Find where the given text appears and provide that cell's center as [x, y] coordinate. 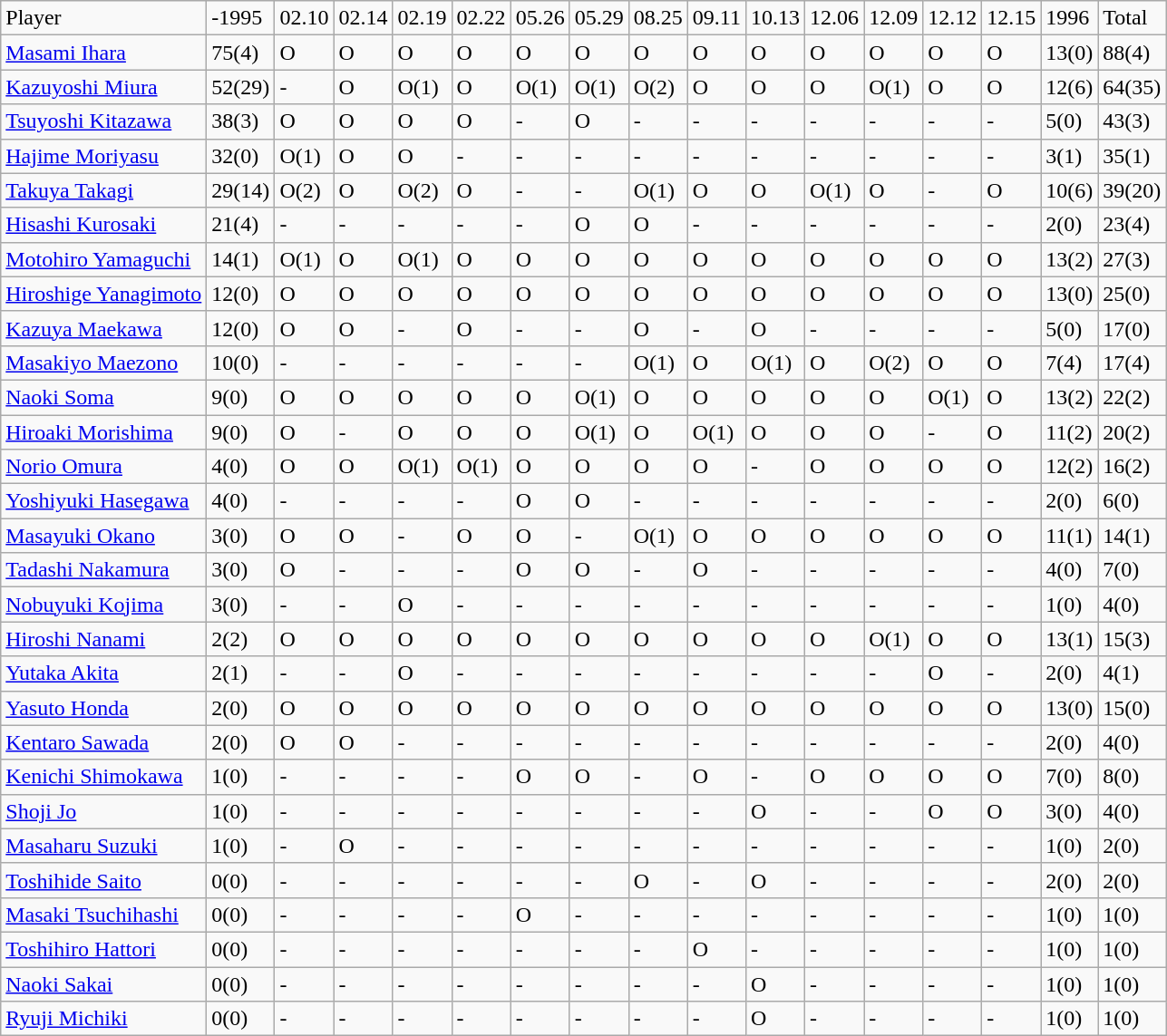
15(3) [1132, 639]
09.11 [716, 18]
3(1) [1070, 156]
Masayuki Okano [103, 536]
Toshihide Saito [103, 880]
Kazuyoshi Miura [103, 87]
29(14) [241, 190]
-1995 [241, 18]
Yoshiyuki Hasegawa [103, 501]
Hisashi Kurosaki [103, 225]
23(4) [1132, 225]
2(2) [241, 639]
10(6) [1070, 190]
11(1) [1070, 536]
Kazuya Maekawa [103, 328]
21(4) [241, 225]
Kenichi Shimokawa [103, 777]
Ryuji Michiki [103, 1019]
Kentaro Sawada [103, 742]
Takuya Takagi [103, 190]
Tadashi Nakamura [103, 570]
Masami Ihara [103, 53]
08.25 [658, 18]
7(4) [1070, 363]
75(4) [241, 53]
20(2) [1132, 432]
Nobuyuki Kojima [103, 605]
38(3) [241, 121]
Naoki Sakai [103, 983]
Naoki Soma [103, 397]
Hiroaki Morishima [103, 432]
02.14 [363, 18]
52(29) [241, 87]
15(0) [1132, 708]
Tsuyoshi Kitazawa [103, 121]
12.12 [952, 18]
10.13 [774, 18]
8(0) [1132, 777]
27(3) [1132, 259]
16(2) [1132, 467]
2(1) [241, 673]
12(2) [1070, 467]
05.26 [540, 18]
Norio Omura [103, 467]
32(0) [241, 156]
Masaharu Suzuki [103, 846]
Motohiro Yamaguchi [103, 259]
35(1) [1132, 156]
88(4) [1132, 53]
Player [103, 18]
25(0) [1132, 294]
12(6) [1070, 87]
Hiroshi Nanami [103, 639]
17(4) [1132, 363]
13(1) [1070, 639]
39(20) [1132, 190]
11(2) [1070, 432]
Total [1132, 18]
22(2) [1132, 397]
12.15 [1012, 18]
Shoji Jo [103, 811]
Yasuto Honda [103, 708]
6(0) [1132, 501]
Masakiyo Maezono [103, 363]
4(1) [1132, 673]
02.22 [481, 18]
05.29 [598, 18]
Hiroshige Yanagimoto [103, 294]
02.19 [423, 18]
12.06 [834, 18]
17(0) [1132, 328]
43(3) [1132, 121]
Toshihiro Hattori [103, 949]
12.09 [894, 18]
Masaki Tsuchihashi [103, 915]
1996 [1070, 18]
02.10 [305, 18]
10(0) [241, 363]
Yutaka Akita [103, 673]
Hajime Moriyasu [103, 156]
64(35) [1132, 87]
